Identify which cell holds the provided text, then report its (X, Y) central coordinate. 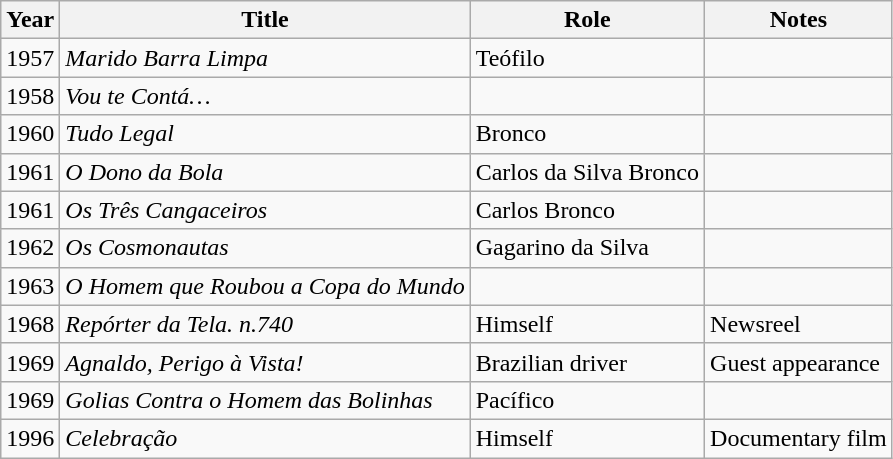
Os Três Cangaceiros (265, 210)
Celebração (265, 438)
Guest appearance (799, 362)
Newsreel (799, 324)
1957 (30, 58)
Agnaldo, Perigo à Vista! (265, 362)
Role (587, 20)
Bronco (587, 134)
Teófilo (587, 58)
1962 (30, 248)
Gagarino da Silva (587, 248)
Repórter da Tela. n.740 (265, 324)
1960 (30, 134)
Title (265, 20)
Pacífico (587, 400)
Marido Barra Limpa (265, 58)
Carlos Bronco (587, 210)
Os Cosmonautas (265, 248)
1963 (30, 286)
1958 (30, 96)
Year (30, 20)
Documentary film (799, 438)
1996 (30, 438)
Golias Contra o Homem das Bolinhas (265, 400)
1968 (30, 324)
Brazilian driver (587, 362)
Vou te Contá… (265, 96)
O Dono da Bola (265, 172)
Notes (799, 20)
O Homem que Roubou a Copa do Mundo (265, 286)
Carlos da Silva Bronco (587, 172)
Tudo Legal (265, 134)
